Pinpoint the cell where the given text exists, returning its (x, y) midpoint coordinate. 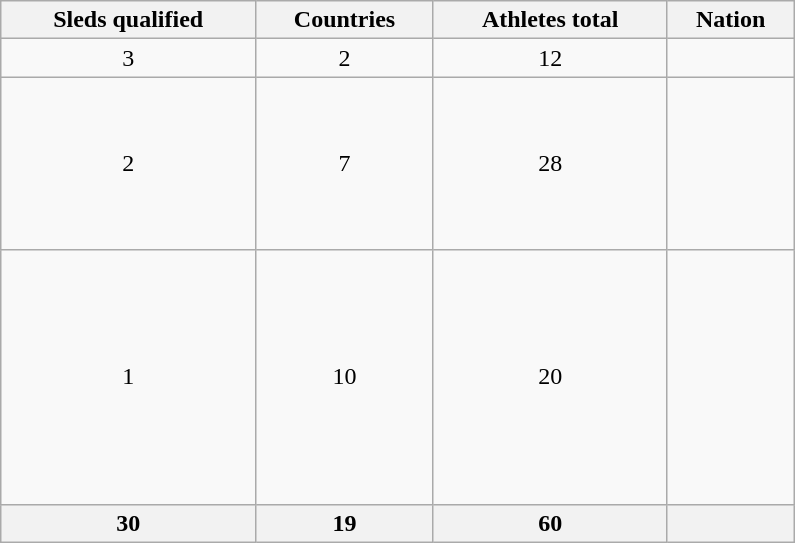
Nation (730, 20)
12 (550, 58)
Countries (345, 20)
30 (128, 523)
28 (550, 164)
Sleds qualified (128, 20)
19 (345, 523)
1 (128, 377)
3 (128, 58)
10 (345, 377)
7 (345, 164)
Athletes total (550, 20)
20 (550, 377)
60 (550, 523)
